Detect which cell encompasses the target text, then output its (X, Y) center coordinate. 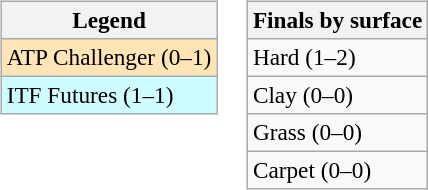
Finals by surface (337, 20)
Grass (0–0) (337, 133)
ITF Futures (1–1) (108, 95)
Clay (0–0) (337, 95)
ATP Challenger (0–1) (108, 57)
Hard (1–2) (337, 57)
Legend (108, 20)
Carpet (0–0) (337, 171)
